Determine the (x, y) coordinate at the center of the cell enclosing the given text.  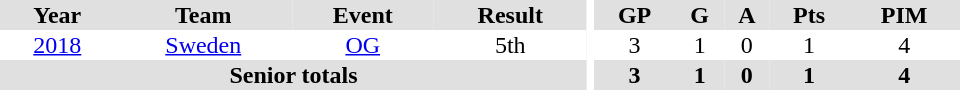
GP (635, 15)
2018 (58, 45)
Result (511, 15)
G (700, 15)
PIM (904, 15)
Sweden (204, 45)
Team (204, 15)
Senior totals (294, 75)
OG (363, 45)
Pts (810, 15)
Event (363, 15)
5th (511, 45)
Year (58, 15)
A (747, 15)
